From the cell containing the given text, extract its center point as (X, Y) coordinate. 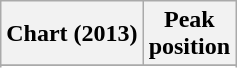
Chart (2013) (72, 34)
Peakposition (189, 34)
